From the cell containing the given text, extract its center point as [x, y] coordinate. 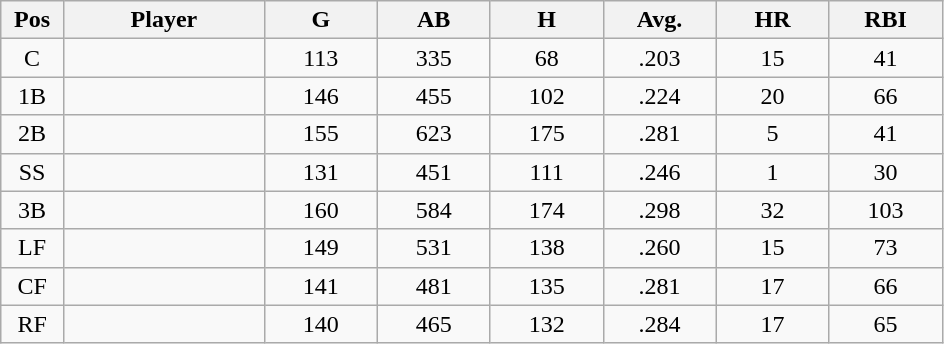
68 [546, 58]
149 [320, 248]
5 [772, 134]
451 [434, 172]
C [32, 58]
Avg. [660, 20]
335 [434, 58]
465 [434, 324]
102 [546, 96]
RBI [886, 20]
73 [886, 248]
.284 [660, 324]
146 [320, 96]
65 [886, 324]
531 [434, 248]
32 [772, 210]
1B [32, 96]
103 [886, 210]
141 [320, 286]
138 [546, 248]
.224 [660, 96]
G [320, 20]
160 [320, 210]
131 [320, 172]
623 [434, 134]
SS [32, 172]
455 [434, 96]
Pos [32, 20]
H [546, 20]
111 [546, 172]
132 [546, 324]
30 [886, 172]
.260 [660, 248]
175 [546, 134]
20 [772, 96]
CF [32, 286]
3B [32, 210]
113 [320, 58]
AB [434, 20]
140 [320, 324]
.298 [660, 210]
155 [320, 134]
2B [32, 134]
174 [546, 210]
LF [32, 248]
.246 [660, 172]
Player [164, 20]
481 [434, 286]
HR [772, 20]
1 [772, 172]
RF [32, 324]
584 [434, 210]
135 [546, 286]
.203 [660, 58]
